Extract the (X, Y) coordinate from the center of the cell holding the provided text.  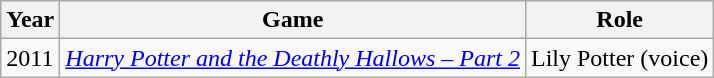
Harry Potter and the Deathly Hallows – Part 2 (293, 58)
Role (619, 20)
Game (293, 20)
Lily Potter (voice) (619, 58)
2011 (30, 58)
Year (30, 20)
